Scan for the cell matching the given text and deliver its [x, y] coordinate at center. 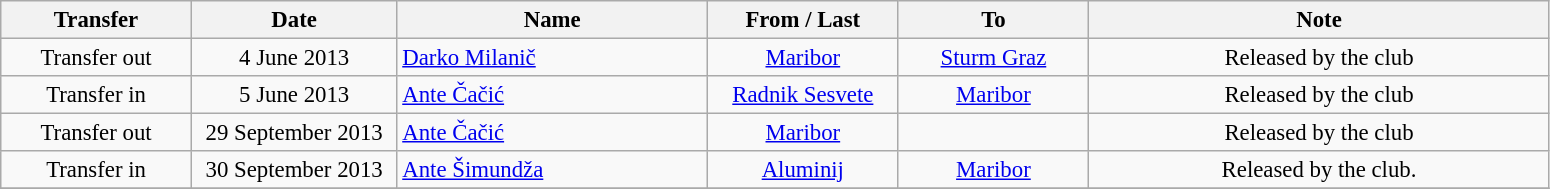
Date [294, 20]
To [994, 20]
4 June 2013 [294, 58]
Radnik Sesvete [804, 95]
Ante Šimundža [552, 170]
Transfer [96, 20]
Name [552, 20]
Released by the club. [1320, 170]
From / Last [804, 20]
Note [1320, 20]
Sturm Graz [994, 58]
30 September 2013 [294, 170]
Aluminij [804, 170]
29 September 2013 [294, 133]
5 June 2013 [294, 95]
Darko Milanič [552, 58]
